From the cell containing the given text, extract its center point as [X, Y] coordinate. 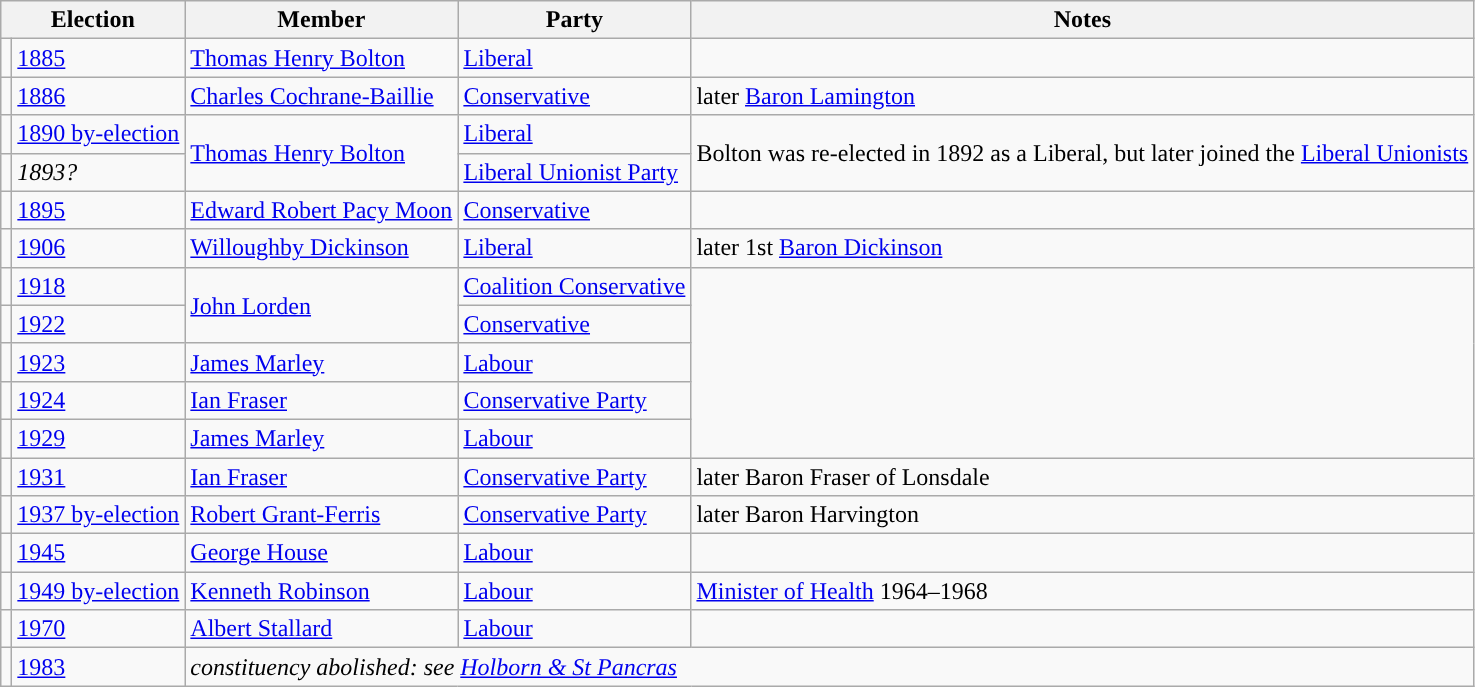
Member [322, 20]
Election [93, 20]
1885 [98, 58]
1949 by-election [98, 591]
Edward Robert Pacy Moon [322, 210]
John Lorden [322, 305]
1924 [98, 400]
1945 [98, 553]
1895 [98, 210]
constituency abolished: see Holborn & St Pancras [830, 667]
Bolton was re-elected in 1892 as a Liberal, but later joined the Liberal Unionists [1082, 153]
Robert Grant-Ferris [322, 515]
later Baron Harvington [1082, 515]
later Baron Lamington [1082, 96]
1970 [98, 629]
Albert Stallard [322, 629]
1918 [98, 286]
Coalition Conservative [574, 286]
George House [322, 553]
1931 [98, 477]
later 1st Baron Dickinson [1082, 248]
1922 [98, 324]
Kenneth Robinson [322, 591]
1886 [98, 96]
1923 [98, 362]
1893? [98, 172]
later Baron Fraser of Lonsdale [1082, 477]
Willoughby Dickinson [322, 248]
1906 [98, 248]
1929 [98, 438]
1983 [98, 667]
Party [574, 20]
Minister of Health 1964–1968 [1082, 591]
Charles Cochrane-Baillie [322, 96]
1937 by-election [98, 515]
Notes [1082, 20]
1890 by-election [98, 134]
Liberal Unionist Party [574, 172]
